For the text-containing cell, return its midpoint in (X, Y) coordinate format. 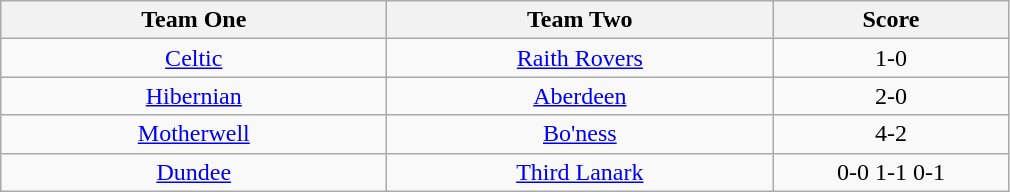
Raith Rovers (580, 58)
4-2 (891, 134)
Bo'ness (580, 134)
Team One (194, 20)
2-0 (891, 96)
Hibernian (194, 96)
0-0 1-1 0-1 (891, 172)
Dundee (194, 172)
Motherwell (194, 134)
Aberdeen (580, 96)
Celtic (194, 58)
Third Lanark (580, 172)
Team Two (580, 20)
1-0 (891, 58)
Score (891, 20)
